Detect which cell encompasses the target text, then output its [x, y] center coordinate. 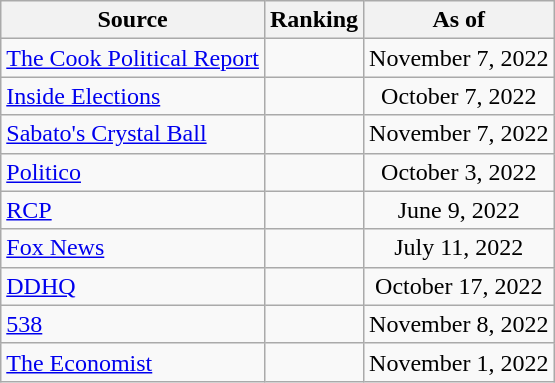
October 17, 2022 [459, 286]
October 7, 2022 [459, 96]
Ranking [314, 20]
The Cook Political Report [133, 58]
June 9, 2022 [459, 210]
Inside Elections [133, 96]
November 1, 2022 [459, 362]
The Economist [133, 362]
Source [133, 20]
DDHQ [133, 286]
Sabato's Crystal Ball [133, 134]
Politico [133, 172]
October 3, 2022 [459, 172]
As of [459, 20]
538 [133, 324]
November 8, 2022 [459, 324]
Fox News [133, 248]
July 11, 2022 [459, 248]
RCP [133, 210]
